Determine the (X, Y) coordinate at the center of the cell enclosing the given text.  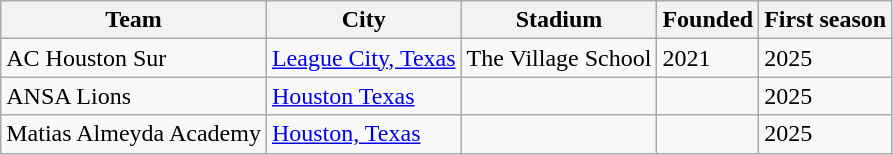
Houston Texas (364, 96)
ANSA Lions (134, 96)
Founded (708, 20)
Team (134, 20)
Matias Almeyda Academy (134, 134)
AC Houston Sur (134, 58)
League City, Texas (364, 58)
Stadium (559, 20)
First season (826, 20)
City (364, 20)
Houston, Texas (364, 134)
The Village School (559, 58)
2021 (708, 58)
